Detect which cell encompasses the target text, then output its (X, Y) center coordinate. 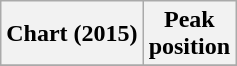
Peakposition (189, 34)
Chart (2015) (72, 34)
